Return (x, y) of the center of cell containing provided text 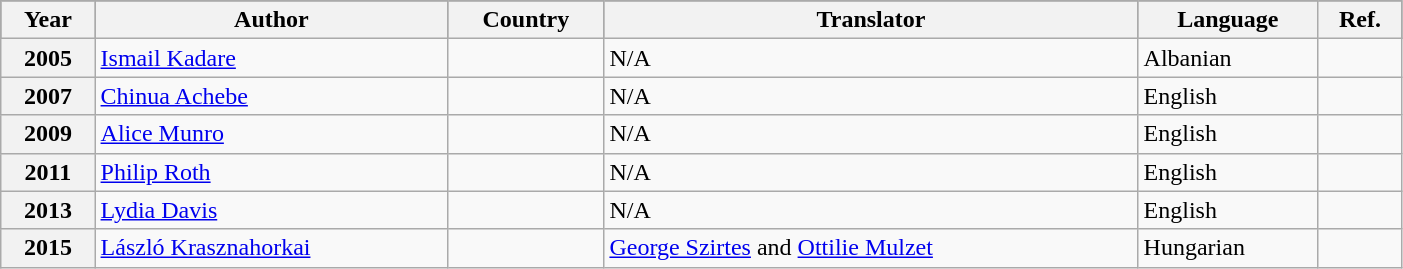
Alice Munro (272, 134)
2009 (48, 134)
Country (526, 20)
2005 (48, 58)
Author (272, 20)
Translator (871, 20)
Chinua Achebe (272, 96)
László Krasznahorkai (272, 248)
2013 (48, 210)
Lydia Davis (272, 210)
George Szirtes and Ottilie Mulzet (871, 248)
Language (1228, 20)
Ref. (1360, 20)
Philip Roth (272, 172)
2011 (48, 172)
Year (48, 20)
2015 (48, 248)
2007 (48, 96)
Hungarian (1228, 248)
Albanian (1228, 58)
Ismail Kadare (272, 58)
